Extract the (X, Y) coordinate from the center of the cell holding the provided text.  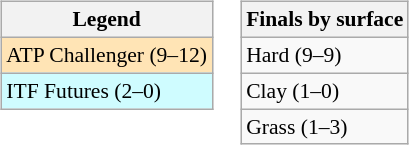
Finals by surface (324, 20)
ITF Futures (2–0) (106, 91)
ATP Challenger (9–12) (106, 55)
Clay (1–0) (324, 91)
Legend (106, 20)
Hard (9–9) (324, 55)
Grass (1–3) (324, 127)
